Scan for the cell matching the given text and deliver its (X, Y) coordinate at center. 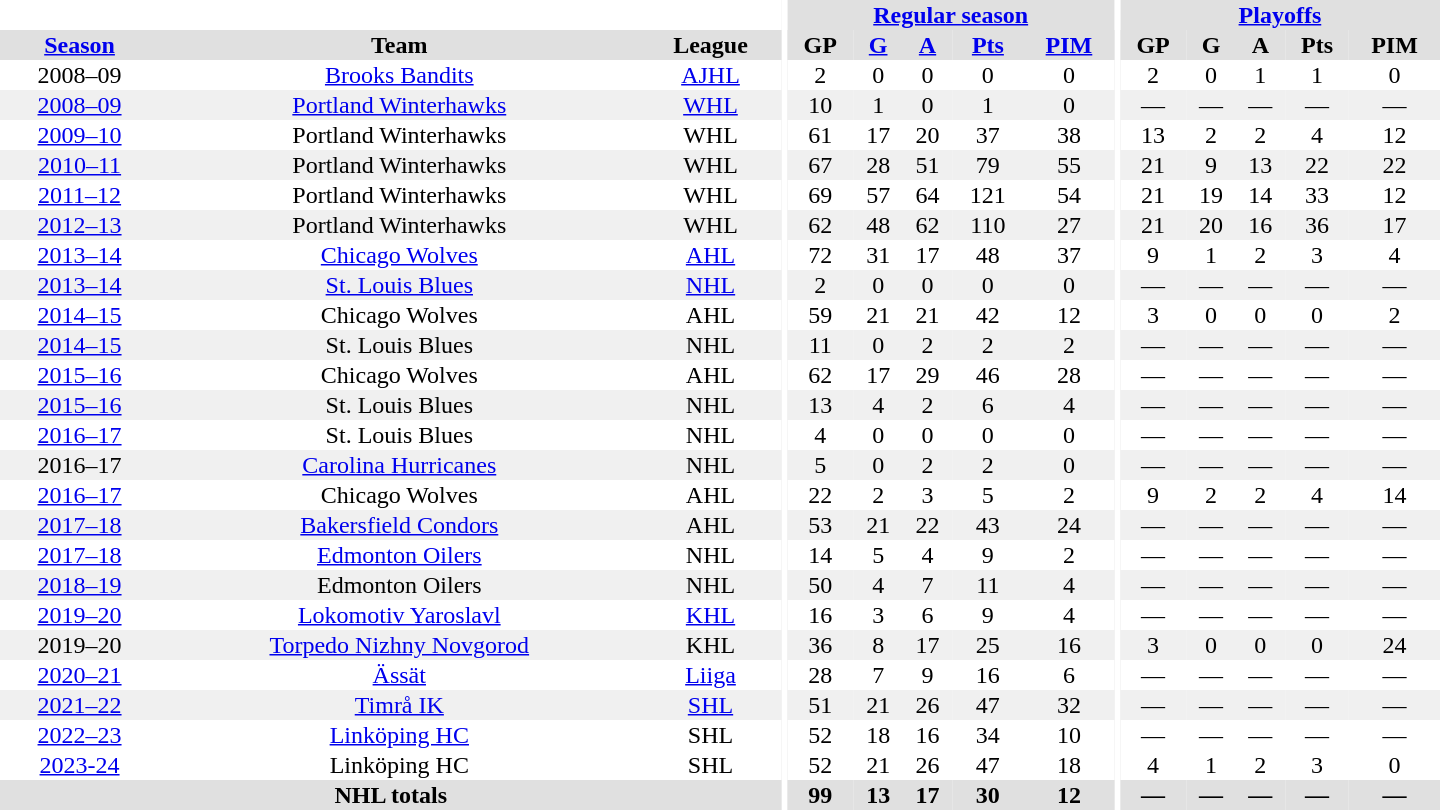
Carolina Hurricanes (399, 465)
Brooks Bandits (399, 75)
99 (820, 795)
2021–22 (80, 705)
54 (1070, 195)
Playoffs (1280, 15)
Timrå IK (399, 705)
32 (1070, 705)
AJHL (710, 75)
69 (820, 195)
27 (1070, 225)
43 (988, 525)
2018–19 (80, 585)
Regular season (950, 15)
2020–21 (80, 675)
8 (878, 645)
League (710, 45)
Team (399, 45)
Ässät (399, 675)
2009–10 (80, 135)
79 (988, 165)
42 (988, 315)
Liiga (710, 675)
33 (1317, 195)
19 (1210, 195)
72 (820, 255)
110 (988, 225)
31 (878, 255)
29 (928, 375)
Lokomotiv Yaroslavl (399, 615)
50 (820, 585)
25 (988, 645)
2023-24 (80, 765)
59 (820, 315)
2022–23 (80, 735)
46 (988, 375)
64 (928, 195)
Bakersfield Condors (399, 525)
38 (1070, 135)
2010–11 (80, 165)
53 (820, 525)
55 (1070, 165)
34 (988, 735)
121 (988, 195)
NHL totals (391, 795)
67 (820, 165)
Season (80, 45)
57 (878, 195)
2012–13 (80, 225)
Torpedo Nizhny Novgorod (399, 645)
2011–12 (80, 195)
30 (988, 795)
61 (820, 135)
